Provide the [X, Y] coordinate of the cell's center where the given text is located.  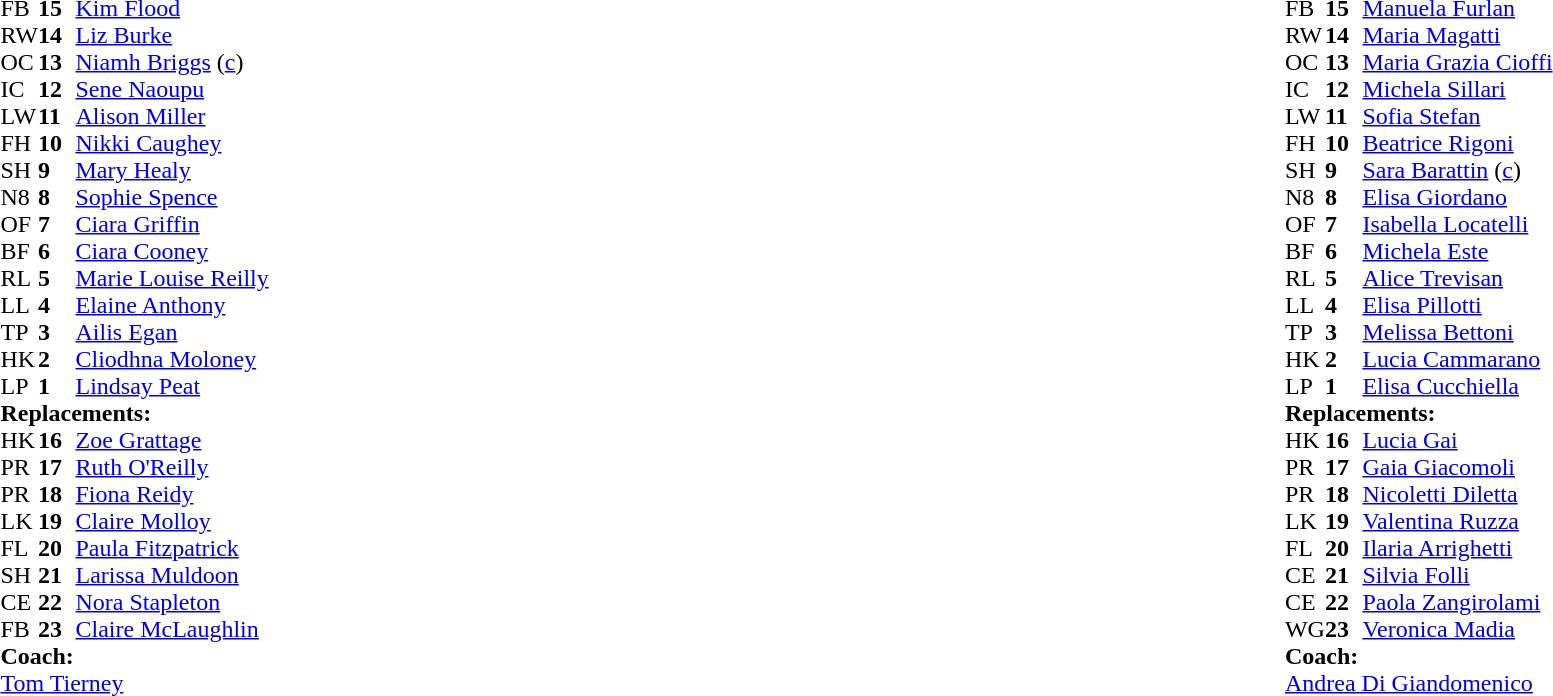
Niamh Briggs (c) [172, 62]
Silvia Folli [1457, 576]
Alice Trevisan [1457, 278]
Nora Stapleton [172, 602]
Ciara Cooney [172, 252]
Lucia Cammarano [1457, 360]
Michela Sillari [1457, 90]
Maria Magatti [1457, 36]
Elisa Cucchiella [1457, 386]
Sophie Spence [172, 198]
Sene Naoupu [172, 90]
Ilaria Arrighetti [1457, 548]
Elisa Giordano [1457, 198]
Larissa Muldoon [172, 576]
Ailis Egan [172, 332]
Veronica Madia [1457, 630]
Paola Zangirolami [1457, 602]
Liz Burke [172, 36]
Lindsay Peat [172, 386]
Cliodhna Moloney [172, 360]
Elaine Anthony [172, 306]
Alison Miller [172, 116]
Ruth O'Reilly [172, 468]
WG [1305, 630]
Mary Healy [172, 170]
Zoe Grattage [172, 440]
Michela Este [1457, 252]
Sara Barattin (c) [1457, 170]
Beatrice Rigoni [1457, 144]
Ciara Griffin [172, 224]
Fiona Reidy [172, 494]
Nikki Caughey [172, 144]
Isabella Locatelli [1457, 224]
Elisa Pillotti [1457, 306]
Paula Fitzpatrick [172, 548]
Marie Louise Reilly [172, 278]
Melissa Bettoni [1457, 332]
Lucia Gai [1457, 440]
Valentina Ruzza [1457, 522]
FB [19, 630]
Sofia Stefan [1457, 116]
Nicoletti Diletta [1457, 494]
Gaia Giacomoli [1457, 468]
Maria Grazia Cioffi [1457, 62]
Claire McLaughlin [172, 630]
Claire Molloy [172, 522]
